Determine the (X, Y) coordinate at the center of the cell enclosing the given text.  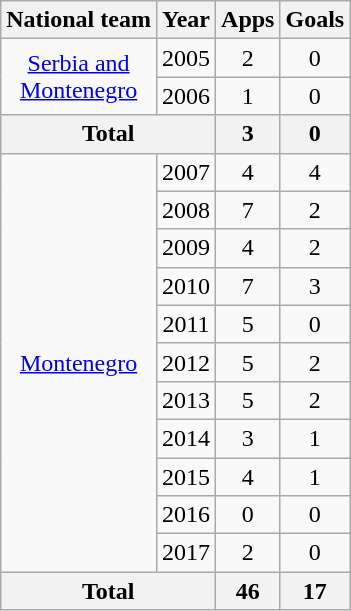
2017 (186, 553)
2014 (186, 438)
2005 (186, 58)
2013 (186, 400)
Goals (315, 20)
2015 (186, 477)
2016 (186, 515)
2007 (186, 172)
Year (186, 20)
Apps (248, 20)
Montenegro (79, 362)
2009 (186, 248)
National team (79, 20)
2011 (186, 324)
46 (248, 591)
2012 (186, 362)
2008 (186, 210)
17 (315, 591)
2006 (186, 96)
Serbia andMontenegro (79, 77)
2010 (186, 286)
